Scan for the cell matching the given text and deliver its [X, Y] coordinate at center. 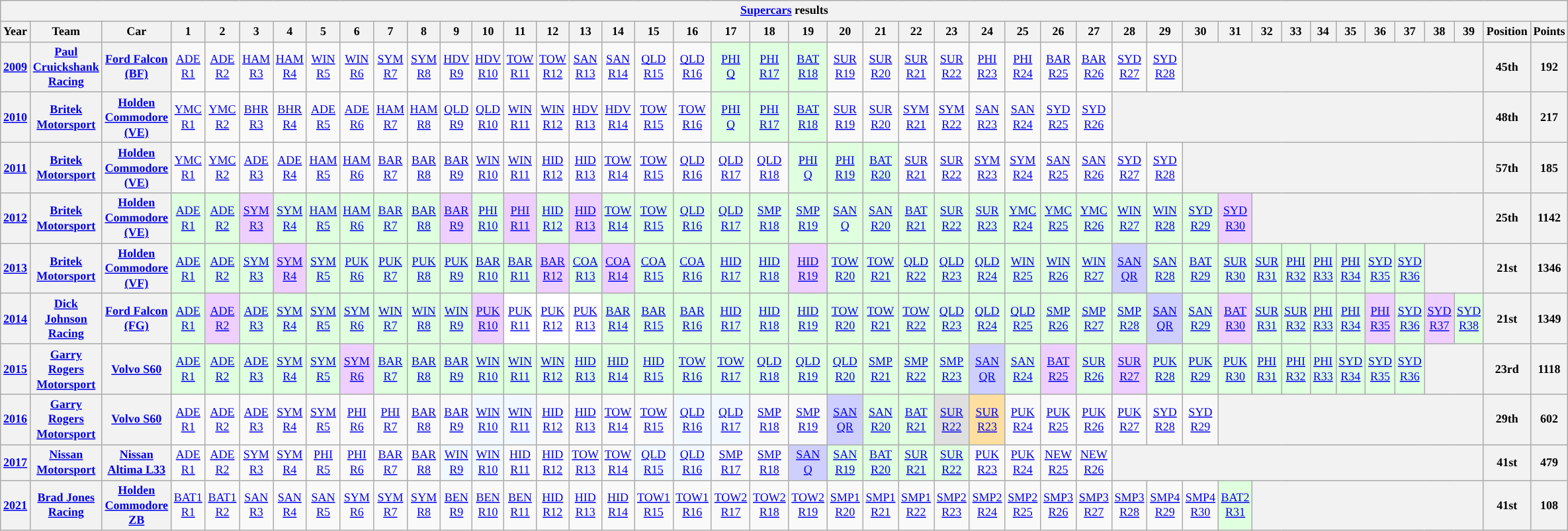
PUKR9 [457, 268]
BATR30 [1235, 319]
37 [1409, 32]
SMPR23 [952, 369]
QLDR20 [845, 369]
15 [654, 32]
479 [1549, 462]
COAR16 [692, 268]
YMCR25 [1059, 218]
14 [618, 32]
25 [1023, 32]
20 [845, 32]
SYDR25 [1059, 117]
SYDR34 [1351, 369]
WINR25 [1023, 268]
WINR7 [390, 319]
SMP2R23 [952, 505]
BATR29 [1201, 268]
BARR15 [654, 319]
BATR25 [1059, 369]
WINR6 [357, 67]
2016 [16, 419]
SMPR22 [916, 369]
BARR11 [520, 268]
SMPR27 [1094, 319]
SANR25 [1059, 167]
48th [1507, 117]
SURR27 [1129, 369]
SYDR38 [1469, 319]
TOW2R18 [769, 505]
10 [488, 32]
BARR25 [1059, 67]
HDVR13 [585, 117]
SMP2R24 [987, 505]
QLDR22 [916, 268]
Position [1507, 32]
19 [808, 32]
30 [1201, 32]
WINR28 [1165, 218]
WINR5 [323, 67]
SYDR37 [1440, 319]
ADER4 [290, 167]
BAT1R1 [188, 505]
39 [1469, 32]
2015 [16, 369]
ADER6 [357, 117]
BARR16 [692, 319]
QLDR19 [808, 369]
SMPR21 [881, 369]
18 [769, 32]
PHIR35 [1380, 319]
36 [1380, 32]
YMCR24 [1023, 218]
SMP1R21 [881, 505]
TOWR12 [553, 67]
YMCR26 [1094, 218]
PHIR7 [390, 419]
PHIR31 [1267, 369]
185 [1549, 167]
Holden Commodore ZB [136, 505]
QLDR25 [1023, 319]
21 [881, 32]
Team [66, 32]
BENR9 [457, 505]
TOW1R15 [654, 505]
TOWR22 [916, 319]
16 [692, 32]
Supercars results [785, 11]
35 [1351, 32]
BARR12 [553, 268]
217 [1549, 117]
SYMR23 [987, 167]
TOW2R17 [730, 505]
TOW2R19 [808, 505]
32 [1267, 32]
PUKR8 [423, 268]
Dick Johnson Racing [66, 319]
PHIR23 [987, 67]
SANR13 [585, 67]
PUKR29 [1201, 369]
SYMR24 [1023, 167]
25th [1507, 218]
TOWR17 [730, 369]
QLDR9 [457, 117]
TOWR11 [520, 67]
SMP3R26 [1059, 505]
108 [1549, 505]
ADER5 [323, 117]
1142 [1549, 218]
7 [390, 32]
SANR3 [257, 505]
24 [987, 32]
WINR8 [423, 319]
1118 [1549, 369]
SMP1R22 [916, 505]
27 [1094, 32]
SMP1R20 [845, 505]
22 [916, 32]
QLDR10 [488, 117]
SANR5 [323, 505]
SANR28 [1165, 268]
SMP3R28 [1129, 505]
17 [730, 32]
PUKR11 [520, 319]
BHRR3 [257, 117]
SYDR26 [1094, 117]
PHIR24 [1023, 67]
3 [257, 32]
Holden Commodore (VF) [136, 268]
602 [1549, 419]
SMPR17 [730, 462]
2014 [16, 319]
33 [1296, 32]
2012 [16, 218]
13 [585, 32]
Points [1549, 32]
Nissan Altima L33 [136, 462]
PUKR25 [1059, 419]
2013 [16, 268]
28 [1129, 32]
PUKR23 [987, 462]
HAMR3 [257, 67]
HIDR11 [520, 462]
HDVR9 [457, 67]
192 [1549, 67]
PUKR7 [390, 268]
2017 [16, 462]
34 [1323, 32]
HDVR10 [488, 67]
Paul Cruickshank Racing [66, 67]
2 [222, 32]
SMPR26 [1059, 319]
NEWR26 [1094, 462]
Brad Jones Racing [66, 505]
BARR26 [1094, 67]
PUKR6 [357, 268]
5 [323, 32]
BAT1R2 [222, 505]
TOW1R16 [692, 505]
SANR19 [845, 462]
Ford Falcon (BF) [136, 67]
Nissan Motorsport [66, 462]
SANR14 [618, 67]
HAMR8 [423, 117]
SANR26 [1094, 167]
BHRR4 [290, 117]
31 [1235, 32]
PHIR19 [845, 167]
Ford Falcon (FG) [136, 319]
11 [520, 32]
1 [188, 32]
NEWR25 [1059, 462]
PUKR12 [553, 319]
6 [357, 32]
HAMR4 [290, 67]
2021 [16, 505]
PUKR28 [1165, 369]
PHIR5 [323, 462]
23 [952, 32]
2011 [16, 167]
1349 [1549, 319]
BENR10 [488, 505]
23rd [1507, 369]
PUKR10 [488, 319]
SURR26 [1094, 369]
COAR13 [585, 268]
SURR32 [1296, 319]
Year [16, 32]
45th [1507, 67]
SYDR30 [1235, 218]
SMPR28 [1129, 319]
29th [1507, 419]
2009 [16, 67]
PUKR27 [1129, 419]
2010 [16, 117]
4 [290, 32]
57th [1507, 167]
SYMR22 [952, 117]
SMP4R30 [1201, 505]
COAR15 [654, 268]
26 [1059, 32]
12 [553, 32]
HAMR7 [390, 117]
HIDR15 [654, 369]
29 [1165, 32]
WINR26 [1059, 268]
PHIR11 [520, 218]
BAT2R31 [1235, 505]
38 [1440, 32]
PUKR26 [1094, 419]
COAR14 [618, 268]
PUKR30 [1235, 369]
BENR11 [520, 505]
SMP3R27 [1094, 505]
PHIR10 [488, 218]
SANR29 [1201, 319]
SYMR21 [916, 117]
HDVR14 [618, 117]
8 [423, 32]
Car [136, 32]
SURR30 [1235, 268]
BARR14 [618, 319]
BARR10 [488, 268]
TOWR13 [585, 462]
SMP4R29 [1165, 505]
PUKR13 [585, 319]
SANR4 [290, 505]
1346 [1549, 268]
9 [457, 32]
SMP2R25 [1023, 505]
SANR23 [987, 117]
